Return (X, Y) of the center of cell containing provided text 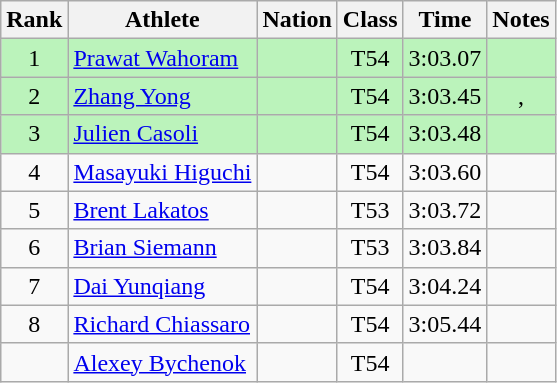
Time (445, 20)
7 (34, 286)
Nation (297, 20)
3:03.45 (445, 96)
Notes (521, 20)
Richard Chiassaro (162, 324)
3:03.07 (445, 58)
Athlete (162, 20)
, (521, 96)
Rank (34, 20)
2 (34, 96)
Alexey Bychenok (162, 362)
Brian Siemann (162, 248)
Masayuki Higuchi (162, 172)
6 (34, 248)
3:04.24 (445, 286)
3 (34, 134)
Zhang Yong (162, 96)
Dai Yunqiang (162, 286)
3:03.48 (445, 134)
3:05.44 (445, 324)
3:03.84 (445, 248)
8 (34, 324)
Brent Lakatos (162, 210)
5 (34, 210)
4 (34, 172)
Julien Casoli (162, 134)
Class (370, 20)
Prawat Wahoram (162, 58)
3:03.60 (445, 172)
1 (34, 58)
3:03.72 (445, 210)
